Return the (X, Y) coordinate for the center point of the cell that contains the specified text.  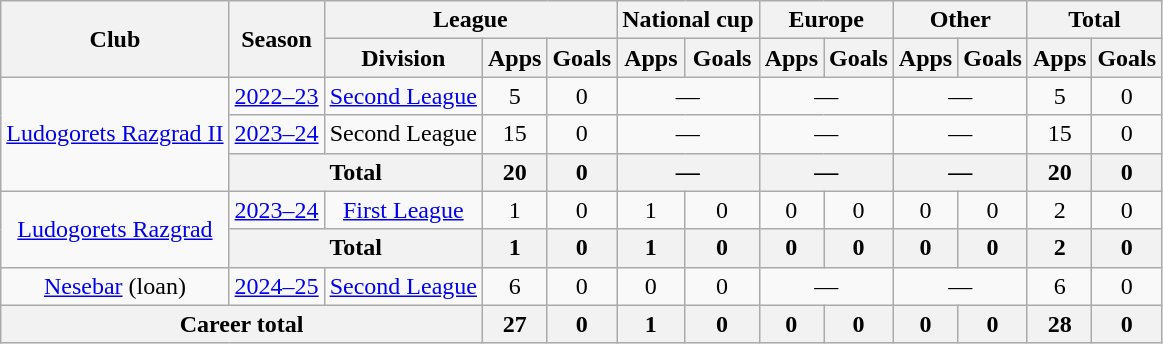
Club (115, 39)
2024–25 (276, 286)
28 (1059, 324)
Division (403, 58)
National cup (688, 20)
First League (403, 210)
Career total (242, 324)
Ludogorets Razgrad (115, 229)
Ludogorets Razgrad II (115, 134)
Other (960, 20)
Europe (826, 20)
Season (276, 39)
League (470, 20)
Nesebar (loan) (115, 286)
2022–23 (276, 96)
27 (514, 324)
